Pinpoint the cell where the given text exists, returning its (x, y) midpoint coordinate. 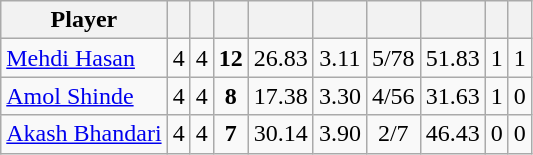
Amol Shinde (84, 96)
Player (84, 20)
3.90 (340, 134)
31.63 (452, 96)
Akash Bhandari (84, 134)
51.83 (452, 58)
17.38 (280, 96)
3.11 (340, 58)
3.30 (340, 96)
26.83 (280, 58)
12 (230, 58)
7 (230, 134)
Mehdi Hasan (84, 58)
5/78 (393, 58)
4/56 (393, 96)
30.14 (280, 134)
8 (230, 96)
2/7 (393, 134)
46.43 (452, 134)
